Determine the (x, y) coordinate at the center of the cell enclosing the given text.  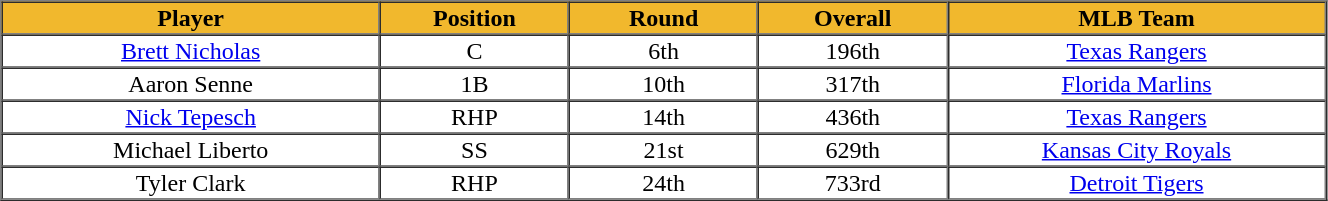
Position (474, 18)
Nick Tepesch (191, 116)
196th (852, 50)
317th (852, 84)
Brett Nicholas (191, 50)
1B (474, 84)
Florida Marlins (1136, 84)
Michael Liberto (191, 150)
21st (664, 150)
10th (664, 84)
Tyler Clark (191, 182)
C (474, 50)
SS (474, 150)
Overall (852, 18)
629th (852, 150)
MLB Team (1136, 18)
14th (664, 116)
Round (664, 18)
Player (191, 18)
436th (852, 116)
24th (664, 182)
6th (664, 50)
733rd (852, 182)
Kansas City Royals (1136, 150)
Aaron Senne (191, 84)
Detroit Tigers (1136, 182)
